For the text-containing cell, return its midpoint in (X, Y) coordinate format. 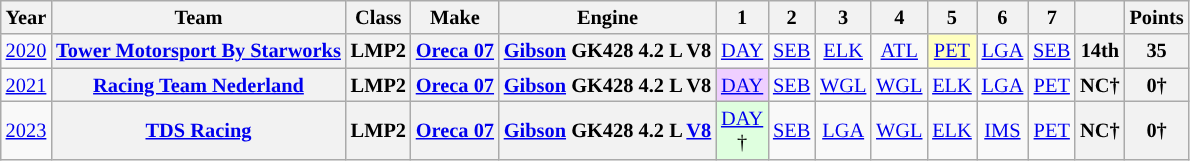
ATL (899, 51)
3 (843, 17)
Make (455, 17)
Year (26, 17)
35 (1157, 51)
IMS (1003, 130)
Points (1157, 17)
DAY† (742, 130)
6 (1003, 17)
TDS Racing (198, 130)
1 (742, 17)
Tower Motorsport By Starworks (198, 51)
Engine (608, 17)
Team (198, 17)
2023 (26, 130)
5 (952, 17)
2 (792, 17)
Class (378, 17)
Racing Team Nederland (198, 85)
2021 (26, 85)
14th (1100, 51)
2020 (26, 51)
7 (1052, 17)
4 (899, 17)
